Pinpoint the cell where the given text exists, returning its (x, y) midpoint coordinate. 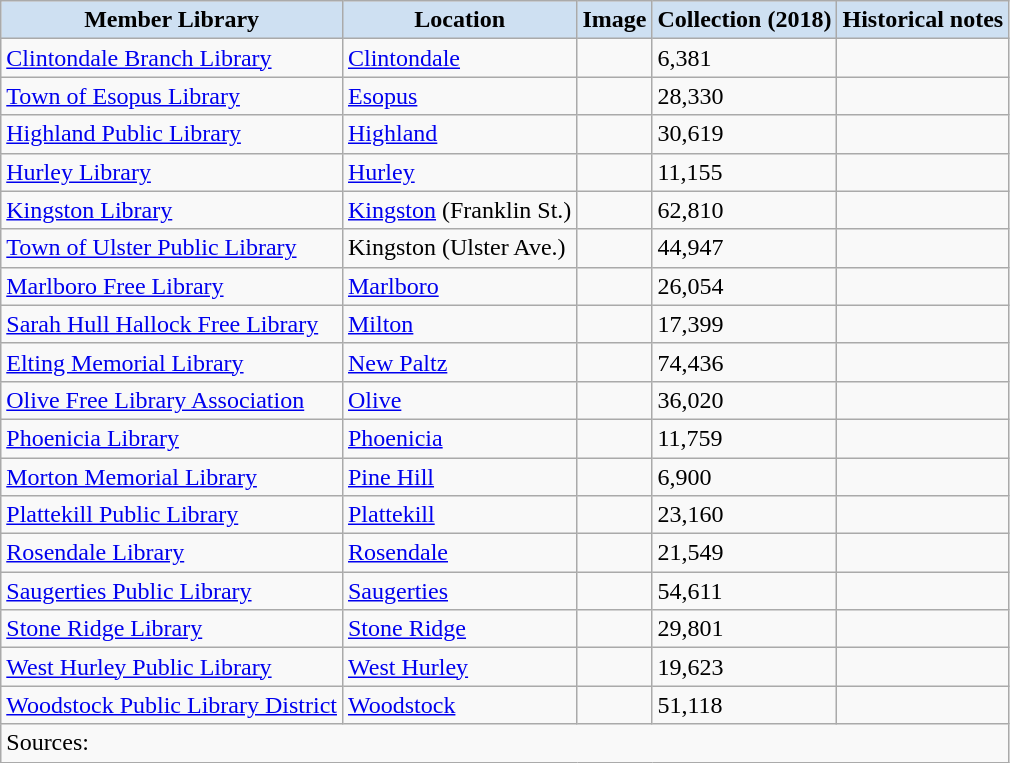
Location (459, 20)
West Hurley (459, 667)
Phoenicia Library (172, 438)
Elting Memorial Library (172, 362)
6,381 (744, 58)
Kingston (Ulster Ave.) (459, 248)
44,947 (744, 248)
Rosendale Library (172, 553)
Saugerties Public Library (172, 591)
Kingston (Franklin St.) (459, 210)
Image (614, 20)
Historical notes (923, 20)
26,054 (744, 286)
Phoenicia (459, 438)
Olive (459, 400)
Town of Esopus Library (172, 96)
Stone Ridge Library (172, 629)
11,155 (744, 172)
Hurley Library (172, 172)
74,436 (744, 362)
30,619 (744, 134)
21,549 (744, 553)
Clintondale (459, 58)
29,801 (744, 629)
Morton Memorial Library (172, 477)
Member Library (172, 20)
Woodstock Public Library District (172, 705)
Sarah Hull Hallock Free Library (172, 324)
17,399 (744, 324)
Pine Hill (459, 477)
Milton (459, 324)
Rosendale (459, 553)
36,020 (744, 400)
Highland (459, 134)
Saugerties (459, 591)
62,810 (744, 210)
New Paltz (459, 362)
Woodstock (459, 705)
23,160 (744, 515)
11,759 (744, 438)
Marlboro (459, 286)
Plattekill (459, 515)
28,330 (744, 96)
Collection (2018) (744, 20)
Plattekill Public Library (172, 515)
Hurley (459, 172)
Town of Ulster Public Library (172, 248)
West Hurley Public Library (172, 667)
Highland Public Library (172, 134)
Sources: (505, 743)
6,900 (744, 477)
19,623 (744, 667)
Olive Free Library Association (172, 400)
54,611 (744, 591)
Stone Ridge (459, 629)
Kingston Library (172, 210)
Marlboro Free Library (172, 286)
Clintondale Branch Library (172, 58)
Esopus (459, 96)
51,118 (744, 705)
